Find where the given text appears and provide that cell's center as (x, y) coordinate. 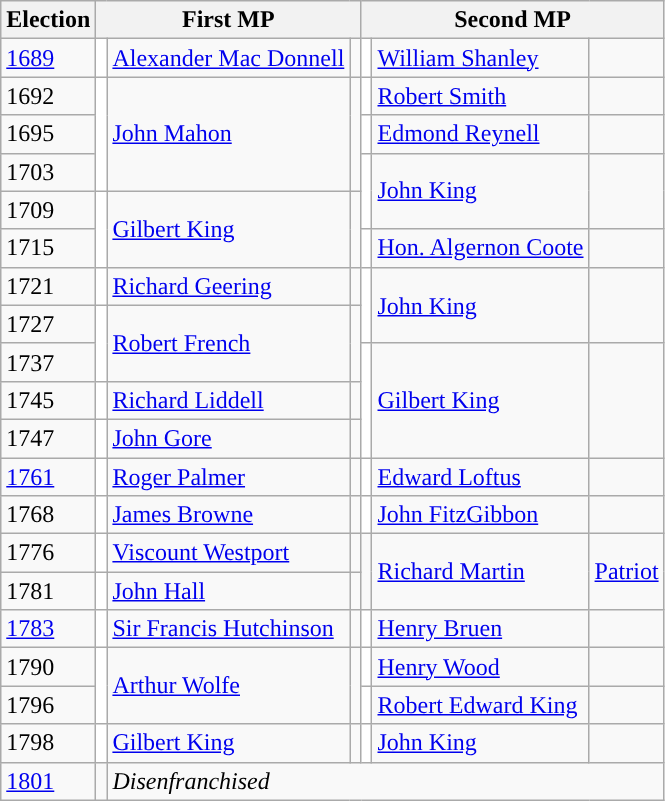
Robert Edward King (480, 705)
Sir Francis Hutchinson (228, 629)
Edward Loftus (480, 477)
James Browne (228, 515)
Hon. Algernon Coote (480, 248)
Disenfranchised (386, 781)
Richard Geering (228, 286)
1790 (48, 667)
John Hall (228, 591)
1709 (48, 210)
John FitzGibbon (480, 515)
1801 (48, 781)
1776 (48, 553)
Edmond Reynell (480, 134)
1783 (48, 629)
Robert Smith (480, 96)
Roger Palmer (228, 477)
Henry Bruen (480, 629)
1692 (48, 96)
Arthur Wolfe (228, 686)
Election (48, 20)
1796 (48, 705)
1745 (48, 400)
Second MP (512, 20)
1737 (48, 362)
Robert French (228, 343)
Henry Wood (480, 667)
1747 (48, 438)
John Gore (228, 438)
1703 (48, 172)
Richard Liddell (228, 400)
1721 (48, 286)
First MP (228, 20)
William Shanley (480, 58)
1781 (48, 591)
1761 (48, 477)
1689 (48, 58)
Richard Martin (480, 572)
Alexander Mac Donnell (228, 58)
1695 (48, 134)
1768 (48, 515)
John Mahon (228, 134)
Viscount Westport (228, 553)
Patriot (626, 572)
1715 (48, 248)
1727 (48, 324)
1798 (48, 743)
